Scan for the cell matching the given text and deliver its (x, y) coordinate at center. 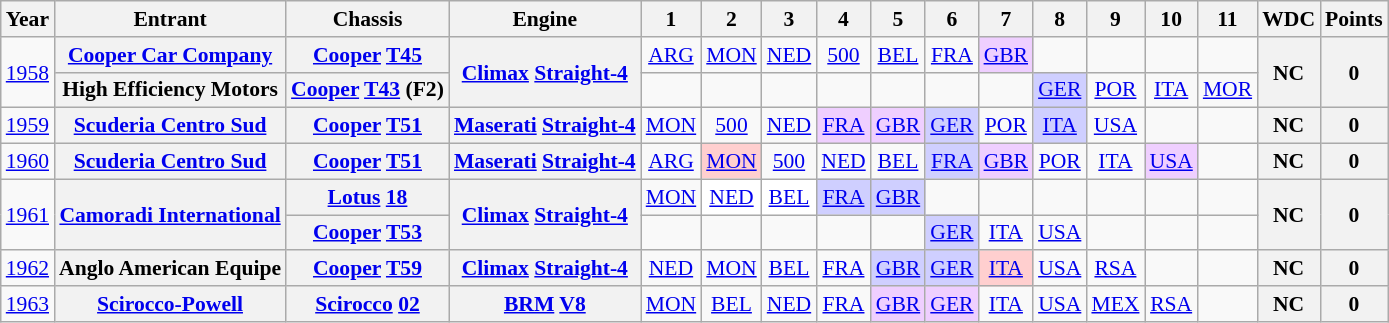
9 (1115, 19)
1958 (28, 72)
11 (1228, 19)
Engine (545, 19)
1959 (28, 126)
MEX (1115, 304)
4 (843, 19)
1 (672, 19)
BRM V8 (545, 304)
Scirocco 02 (368, 304)
Cooper Car Company (170, 55)
Cooper T45 (368, 55)
2 (732, 19)
7 (1006, 19)
High Efficiency Motors (170, 90)
5 (898, 19)
8 (1060, 19)
1962 (28, 269)
Points (1354, 19)
Camoradi International (170, 214)
Cooper T59 (368, 269)
Cooper T53 (368, 233)
6 (952, 19)
1963 (28, 304)
3 (789, 19)
Scirocco-Powell (170, 304)
Anglo American Equipe (170, 269)
MOR (1228, 90)
Lotus 18 (368, 197)
WDC (1288, 19)
Year (28, 19)
Chassis (368, 19)
10 (1170, 19)
1960 (28, 162)
1961 (28, 214)
Cooper T43 (F2) (368, 90)
Entrant (170, 19)
